Capture the cell that displays the provided text and extract its [x, y] central coordinate. 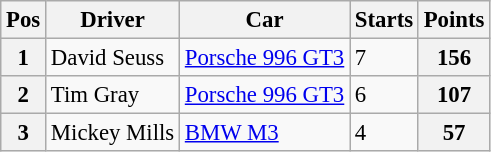
2 [24, 95]
Mickey Mills [113, 133]
4 [384, 133]
David Seuss [113, 58]
Pos [24, 20]
Car [265, 20]
1 [24, 58]
156 [454, 58]
BMW M3 [265, 133]
6 [384, 95]
Starts [384, 20]
Driver [113, 20]
107 [454, 95]
3 [24, 133]
Tim Gray [113, 95]
7 [384, 58]
Points [454, 20]
57 [454, 133]
